Provide the [X, Y] coordinate of the cell's center where the given text is located.  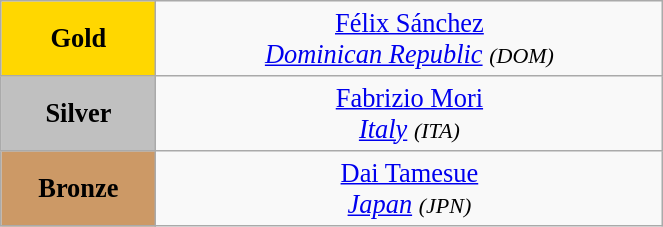
Gold [78, 38]
Félix SánchezDominican Republic (DOM) [410, 38]
Dai TamesueJapan (JPN) [410, 188]
Bronze [78, 188]
Fabrizio MoriItaly (ITA) [410, 112]
Silver [78, 112]
